Return [X, Y] of the center of cell containing provided text 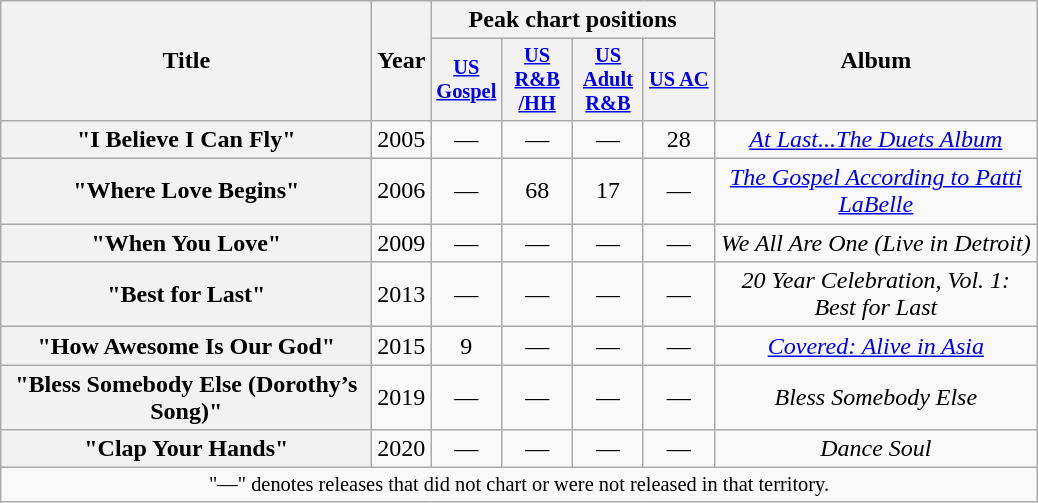
9 [466, 346]
2006 [402, 192]
Album [876, 61]
We All Are One (Live in Detroit) [876, 243]
"Where Love Begins" [186, 192]
2013 [402, 294]
"—" denotes releases that did not chart or were not released in that territory. [520, 485]
68 [538, 192]
"Best for Last" [186, 294]
2020 [402, 449]
"When You Love" [186, 243]
Peak chart positions [572, 20]
Year [402, 61]
17 [608, 192]
2019 [402, 398]
Dance Soul [876, 449]
"Clap Your Hands" [186, 449]
US Adult R&B [608, 80]
Bless Somebody Else [876, 398]
At Last...The Duets Album [876, 139]
"Bless Somebody Else (Dorothy’s Song)" [186, 398]
US AC [678, 80]
"How Awesome Is Our God" [186, 346]
2005 [402, 139]
"I Believe I Can Fly" [186, 139]
20 Year Celebration, Vol. 1: Best for Last [876, 294]
2009 [402, 243]
Covered: Alive in Asia [876, 346]
28 [678, 139]
USGospel [466, 80]
The Gospel According to Patti LaBelle [876, 192]
Title [186, 61]
2015 [402, 346]
US R&B/HH [538, 80]
